Capture the cell that displays the provided text and extract its (x, y) central coordinate. 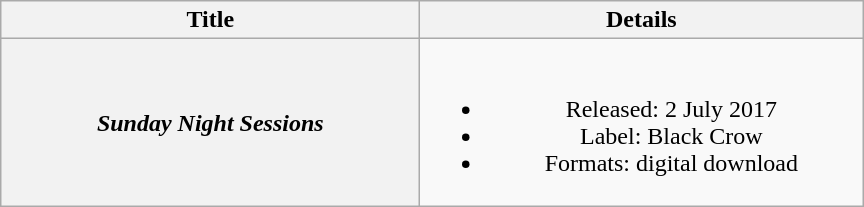
Sunday Night Sessions (210, 122)
Released: 2 July 2017Label: Black CrowFormats: digital download (642, 122)
Details (642, 20)
Title (210, 20)
